Determine the (X, Y) coordinate at the center of the cell enclosing the given text.  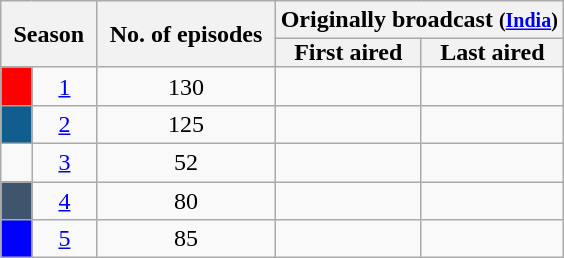
1 (64, 86)
125 (186, 124)
3 (64, 162)
5 (64, 239)
Originally broadcast (India) (419, 20)
2 (64, 124)
130 (186, 86)
No. of episodes (186, 34)
52 (186, 162)
85 (186, 239)
80 (186, 201)
Season (49, 34)
4 (64, 201)
First aired (348, 53)
Last aired (492, 53)
